Extract the (X, Y) coordinate from the center of the cell holding the provided text.  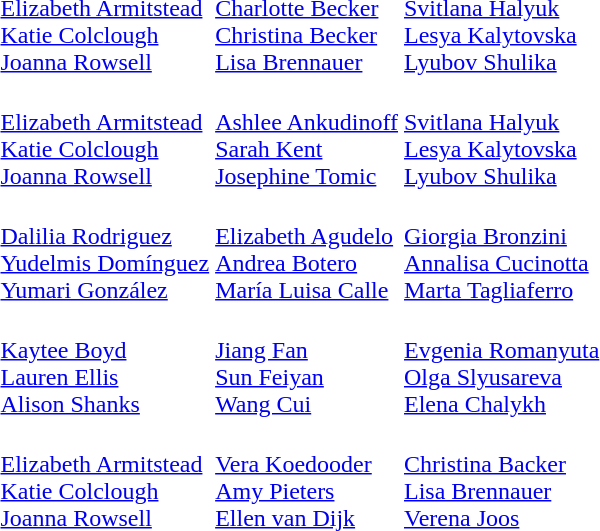
Ashlee AnkudinoffSarah KentJosephine Tomic (307, 136)
Jiang FanSun FeiyanWang Cui (307, 364)
Elizabeth AgudeloAndrea BoteroMaría Luisa Calle (307, 250)
